Find where the given text appears and provide that cell's center as (x, y) coordinate. 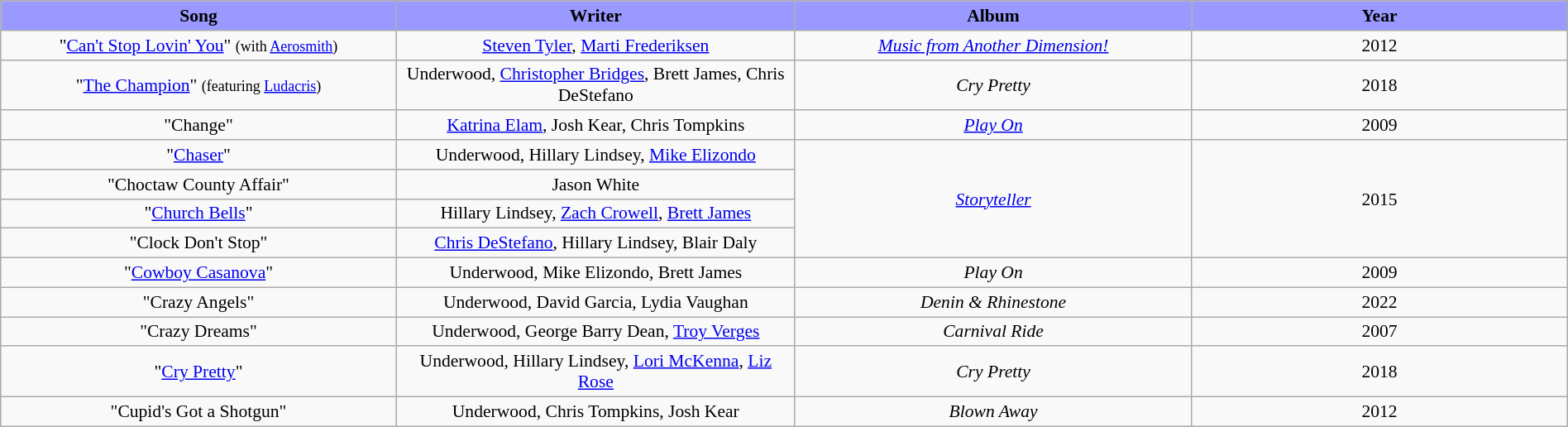
Denin & Rhinestone (992, 302)
Year (1379, 16)
Jason White (595, 184)
"Crazy Dreams" (198, 331)
Storyteller (992, 199)
"Cry Pretty" (198, 371)
Underwood, Hillary Lindsey, Lori McKenna, Liz Rose (595, 371)
"The Champion" (featuring Ludacris) (198, 84)
Underwood, David Garcia, Lydia Vaughan (595, 302)
Hillary Lindsey, Zach Crowell, Brett James (595, 213)
"Clock Don't Stop" (198, 243)
Chris DeStefano, Hillary Lindsey, Blair Daly (595, 243)
Underwood, George Barry Dean, Troy Verges (595, 331)
Blown Away (992, 411)
Underwood, Chris Tompkins, Josh Kear (595, 411)
Album (992, 16)
"Church Bells" (198, 213)
Steven Tyler, Marti Frederiksen (595, 45)
Carnival Ride (992, 331)
"Choctaw County Affair" (198, 184)
"Cupid's Got a Shotgun" (198, 411)
"Crazy Angels" (198, 302)
Underwood, Christopher Bridges, Brett James, Chris DeStefano (595, 84)
Song (198, 16)
2015 (1379, 199)
Katrina Elam, Josh Kear, Chris Tompkins (595, 125)
"Can't Stop Lovin' You" (with Aerosmith) (198, 45)
Writer (595, 16)
"Chaser" (198, 155)
Music from Another Dimension! (992, 45)
2007 (1379, 331)
"Cowboy Casanova" (198, 272)
Underwood, Mike Elizondo, Brett James (595, 272)
2022 (1379, 302)
"Change" (198, 125)
Underwood, Hillary Lindsey, Mike Elizondo (595, 155)
